Find where the given text appears and provide that cell's center as [x, y] coordinate. 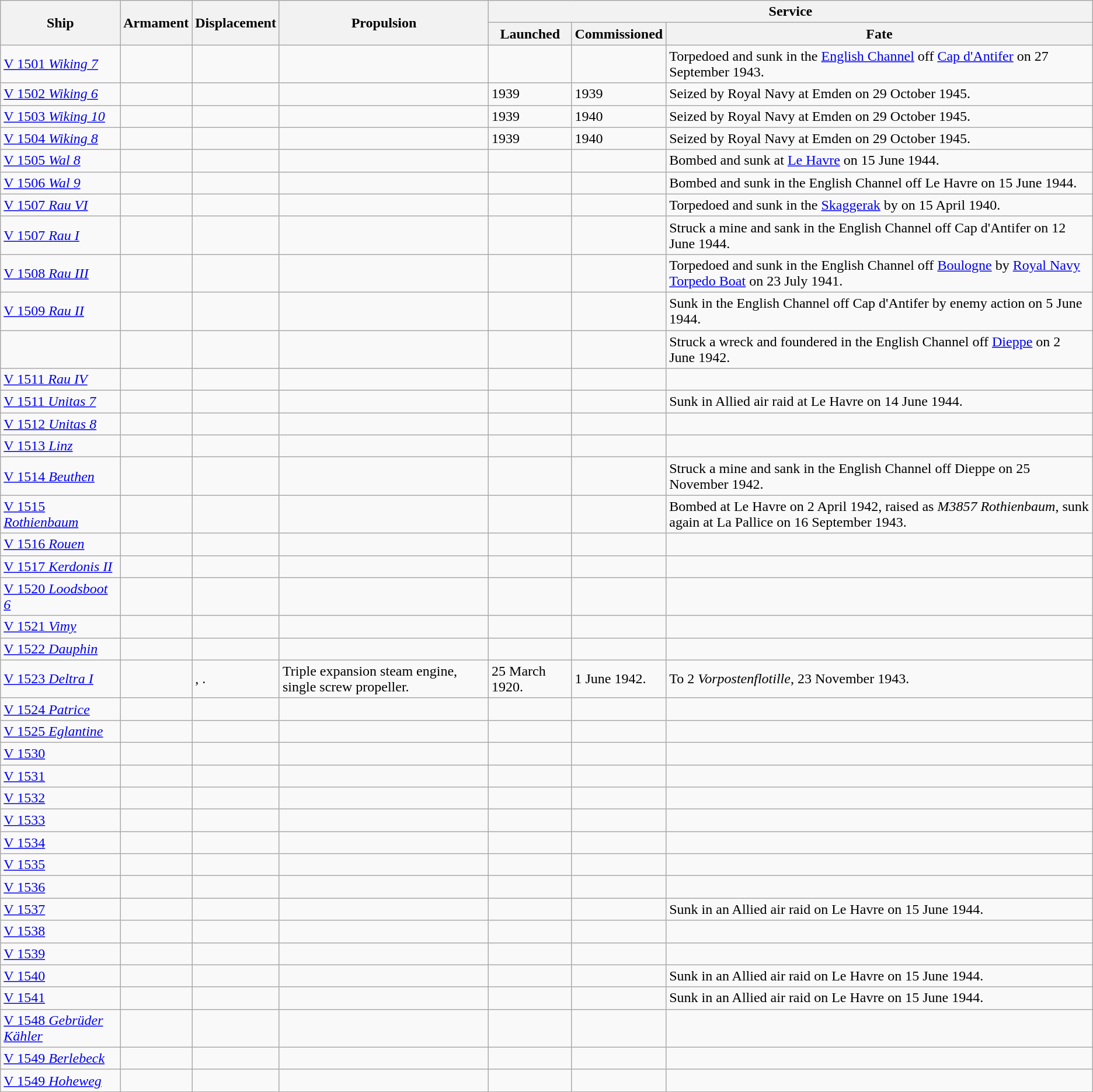
V 1539 [61, 954]
V 1531 [61, 776]
V 1503 Wiking 10 [61, 116]
V 1507 Rau VI [61, 205]
Sunk in Allied air raid at Le Havre on 14 June 1944. [879, 402]
Propulsion [384, 23]
V 1540 [61, 976]
V 1520 Loodsboot 6 [61, 597]
Fate [879, 34]
V 1501 Wiking 7 [61, 64]
Sunk in the English Channel off Cap d'Antifer by enemy action on 5 June 1944. [879, 311]
V 1504 Wiking 8 [61, 138]
Struck a wreck and foundered in the English Channel off Dieppe on 2 June 1942. [879, 349]
V 1513 Linz [61, 446]
V 1505 Wal 8 [61, 161]
V 1517 Kerdonis II [61, 566]
V 1514 Beuthen [61, 477]
V 1523 Deltra I [61, 679]
Bombed and sunk in the English Channel off Le Havre on 15 June 1944. [879, 183]
Torpedoed and sunk in the Skaggerak by on 15 April 1940. [879, 205]
V 1534 [61, 843]
Service [791, 12]
Struck a mine and sank in the English Channel off Dieppe on 25 November 1942. [879, 477]
V 1535 [61, 865]
To 2 Vorpostenflotille, 23 November 1943. [879, 679]
Torpedoed and sunk in the English Channel off Cap d'Antifer on 27 September 1943. [879, 64]
V 1525 Eglantine [61, 731]
Torpedoed and sunk in the English Channel off Boulogne by Royal Navy Torpedo Boat on 23 July 1941. [879, 273]
V 1512 Unitas 8 [61, 424]
V 1502 Wiking 6 [61, 94]
Ship [61, 23]
25 March 1920. [530, 679]
V 1511 Rau IV [61, 380]
Bombed at Le Havre on 2 April 1942, raised as M3857 Rothienbaum, sunk again at La Pallice on 16 September 1943. [879, 514]
Displacement [236, 23]
1 June 1942. [619, 679]
V 1524 Patrice [61, 709]
V 1549 Hoheweg [61, 1080]
V 1532 [61, 798]
Armament [156, 23]
V 1538 [61, 931]
V 1548 Gebrüder Kähler [61, 1028]
V 1537 [61, 909]
V 1511 Unitas 7 [61, 402]
Struck a mine and sank in the English Channel off Cap d'Antifer on 12 June 1944. [879, 235]
, . [236, 679]
V 1508 Rau III [61, 273]
V 1515 Rothienbaum [61, 514]
V 1541 [61, 998]
Launched [530, 34]
Commissioned [619, 34]
V 1521 Vimy [61, 627]
V 1536 [61, 887]
V 1549 Berlebeck [61, 1058]
V 1507 Rau I [61, 235]
Triple expansion steam engine, single screw propeller. [384, 679]
V 1516 Rouen [61, 544]
Bombed and sunk at Le Havre on 15 June 1944. [879, 161]
V 1530 [61, 753]
V 1509 Rau II [61, 311]
V 1522 Dauphin [61, 649]
V 1533 [61, 820]
V 1506 Wal 9 [61, 183]
